Capture the cell that displays the provided text and extract its [X, Y] central coordinate. 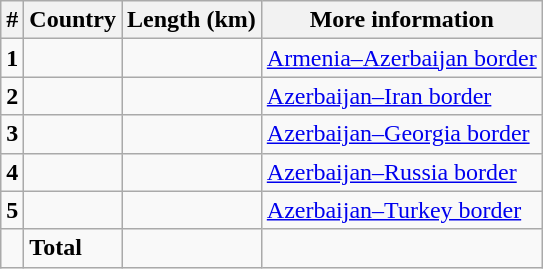
Azerbaijan–Turkey border [402, 210]
Azerbaijan–Georgia border [402, 134]
4 [12, 172]
Total [73, 248]
5 [12, 210]
1 [12, 58]
More information [402, 20]
Country [73, 20]
Azerbaijan–Iran border [402, 96]
3 [12, 134]
Armenia–Azerbaijan border [402, 58]
2 [12, 96]
Length (km) [192, 20]
Azerbaijan–Russia border [402, 172]
# [12, 20]
